Return (X, Y) of the center of cell containing provided text 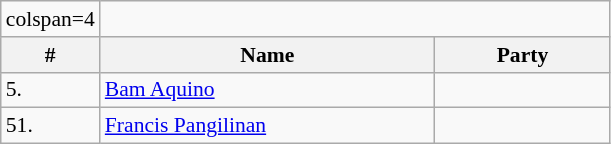
# (50, 55)
Name (268, 55)
Party (522, 55)
Francis Pangilinan (268, 126)
colspan=4 (50, 19)
5. (50, 90)
Bam Aquino (268, 90)
51. (50, 126)
